Determine the (X, Y) coordinate at the center of the cell enclosing the given text.  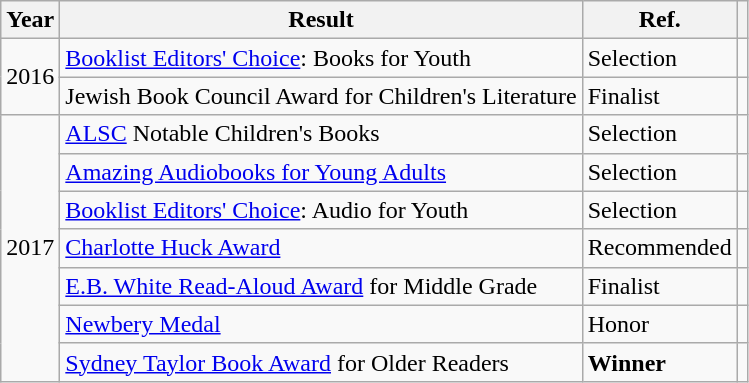
Newbery Medal (321, 324)
Sydney Taylor Book Award for Older Readers (321, 362)
2016 (30, 77)
2017 (30, 248)
Jewish Book Council Award for Children's Literature (321, 96)
Ref. (660, 20)
Amazing Audiobooks for Young Adults (321, 172)
Result (321, 20)
Charlotte Huck Award (321, 248)
Booklist Editors' Choice: Audio for Youth (321, 210)
Recommended (660, 248)
Honor (660, 324)
Winner (660, 362)
Booklist Editors' Choice: Books for Youth (321, 58)
ALSC Notable Children's Books (321, 134)
Year (30, 20)
E.B. White Read-Aloud Award for Middle Grade (321, 286)
